Return the (x, y) coordinate for the center point of the cell that contains the specified text.  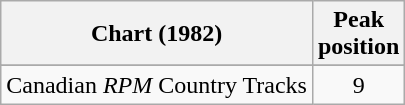
Peakposition (358, 34)
Chart (1982) (157, 34)
Canadian RPM Country Tracks (157, 85)
9 (358, 85)
